Pinpoint the cell where the given text exists, returning its (X, Y) midpoint coordinate. 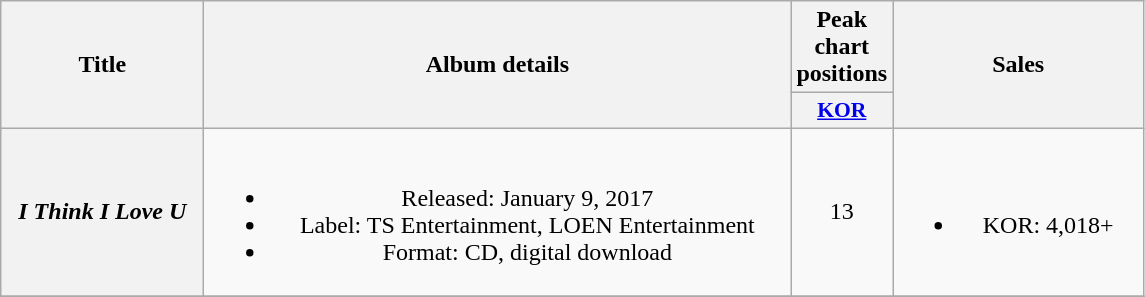
13 (842, 212)
KOR: 4,018+ (1018, 212)
Album details (498, 65)
Released: January 9, 2017Label: TS Entertainment, LOEN EntertainmentFormat: CD, digital download (498, 212)
KOR (842, 111)
Peak chart positions (842, 47)
Title (102, 65)
I Think I Love U (102, 212)
Sales (1018, 65)
